Return the [X, Y] coordinate for the center point of the cell that contains the specified text.  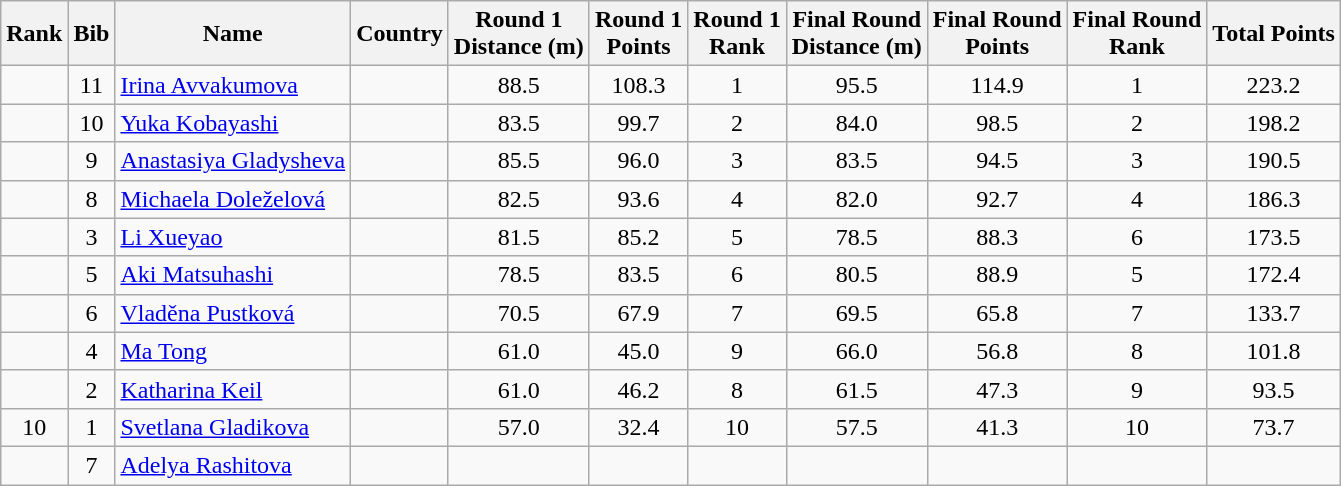
Svetlana Gladikova [233, 427]
94.5 [997, 161]
Country [400, 34]
73.7 [1274, 427]
57.0 [518, 427]
Yuka Kobayashi [233, 123]
96.0 [638, 161]
Round 1Points [638, 34]
Katharina Keil [233, 389]
101.8 [1274, 351]
Name [233, 34]
81.5 [518, 237]
Bib [92, 34]
93.6 [638, 199]
Round 1Distance (m) [518, 34]
Adelya Rashitova [233, 465]
98.5 [997, 123]
173.5 [1274, 237]
56.8 [997, 351]
32.4 [638, 427]
85.5 [518, 161]
45.0 [638, 351]
Aki Matsuhashi [233, 275]
46.2 [638, 389]
67.9 [638, 313]
85.2 [638, 237]
84.0 [856, 123]
66.0 [856, 351]
Vladěna Pustková [233, 313]
Final Round Rank [1137, 34]
Total Points [1274, 34]
Round 1Rank [737, 34]
92.7 [997, 199]
82.0 [856, 199]
69.5 [856, 313]
11 [92, 85]
Ma Tong [233, 351]
Irina Avvakumova [233, 85]
114.9 [997, 85]
Michaela Doleželová [233, 199]
Anastasiya Gladysheva [233, 161]
186.3 [1274, 199]
223.2 [1274, 85]
198.2 [1274, 123]
61.5 [856, 389]
108.3 [638, 85]
133.7 [1274, 313]
82.5 [518, 199]
65.8 [997, 313]
93.5 [1274, 389]
57.5 [856, 427]
88.9 [997, 275]
88.3 [997, 237]
95.5 [856, 85]
80.5 [856, 275]
Final Round Distance (m) [856, 34]
41.3 [997, 427]
172.4 [1274, 275]
70.5 [518, 313]
Li Xueyao [233, 237]
99.7 [638, 123]
88.5 [518, 85]
Final Round Points [997, 34]
47.3 [997, 389]
Rank [34, 34]
190.5 [1274, 161]
